Identify which cell holds the provided text, then report its [X, Y] central coordinate. 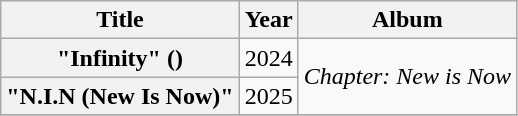
Title [120, 20]
"Infinity" () [120, 58]
Chapter: New is Now [407, 77]
"N.I.N (New Is Now)" [120, 96]
2025 [268, 96]
Album [407, 20]
2024 [268, 58]
Year [268, 20]
